Detect which cell encompasses the target text, then output its (X, Y) center coordinate. 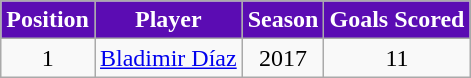
11 (397, 58)
Player (168, 20)
2017 (283, 58)
Season (283, 20)
Position (48, 20)
1 (48, 58)
Bladimir Díaz (168, 58)
Goals Scored (397, 20)
